Output the (x, y) coordinate of the center of the cell containing the given text.  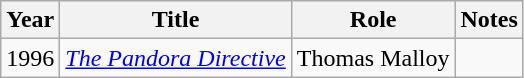
Role (373, 20)
Year (30, 20)
Notes (489, 20)
Thomas Malloy (373, 58)
The Pandora Directive (176, 58)
1996 (30, 58)
Title (176, 20)
